Capture the cell that displays the provided text and extract its [x, y] central coordinate. 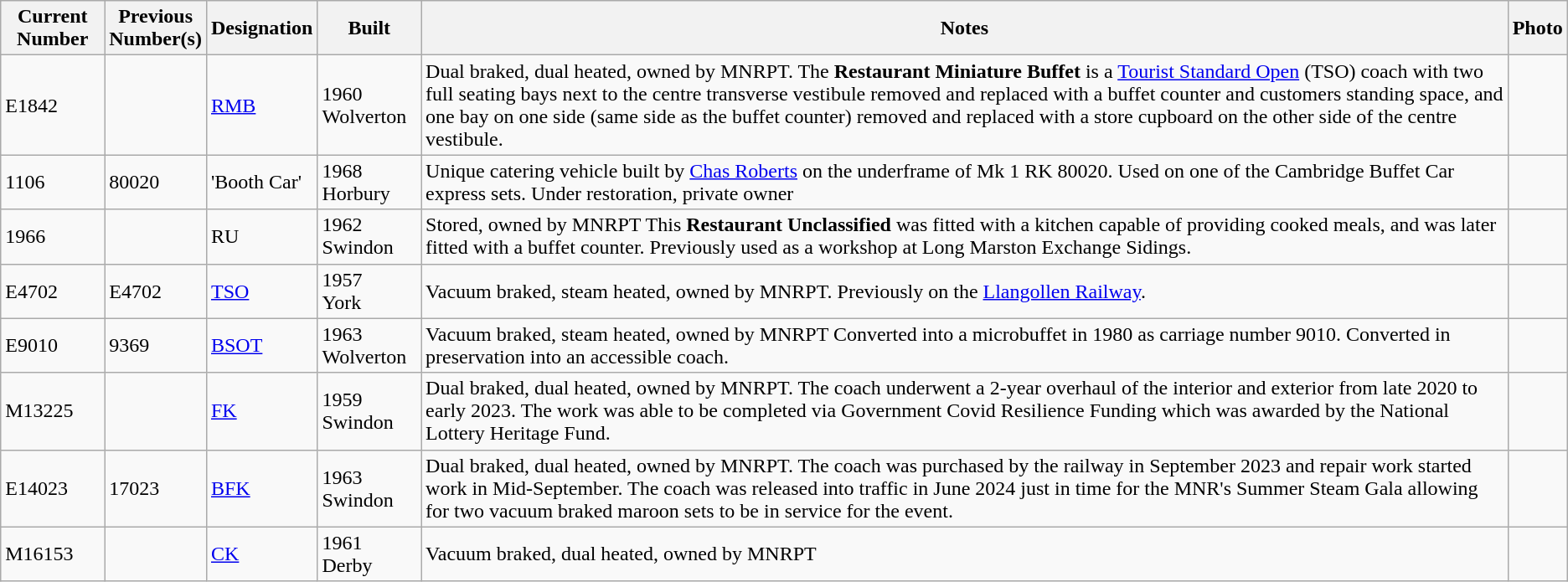
Current Number [53, 28]
1106 [53, 183]
'Booth Car' [261, 183]
PreviousNumber(s) [156, 28]
CK [261, 554]
FK [261, 411]
BFK [261, 488]
1962Swindon [369, 236]
RMB [261, 106]
Notes [965, 28]
1959Swindon [369, 411]
1960Wolverton [369, 106]
E1842 [53, 106]
1957York [369, 291]
TSO [261, 291]
Built [369, 28]
1966 [53, 236]
17023 [156, 488]
1963 Swindon [369, 488]
E14023 [53, 488]
1961Derby [369, 554]
M13225 [53, 411]
E9010 [53, 345]
1968Horbury [369, 183]
RU [261, 236]
Vacuum braked, steam heated, owned by MNRPT. Previously on the Llangollen Railway. [965, 291]
BSOT [261, 345]
M16153 [53, 554]
80020 [156, 183]
Photo [1538, 28]
Vacuum braked, dual heated, owned by MNRPT [965, 554]
9369 [156, 345]
Designation [261, 28]
1963Wolverton [369, 345]
